For the text-containing cell, return its midpoint in [X, Y] coordinate format. 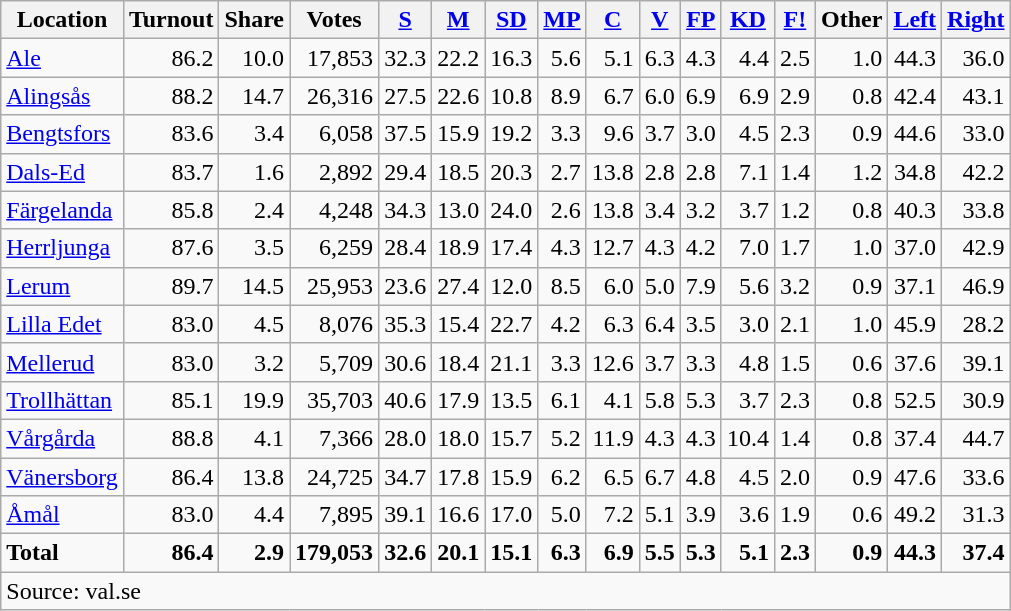
8.5 [562, 286]
14.7 [254, 96]
Trollhättan [62, 400]
Lerum [62, 286]
Votes [334, 20]
V [660, 20]
Bengtsfors [62, 134]
12.7 [612, 248]
22.7 [512, 324]
24,725 [334, 477]
37.5 [406, 134]
7.1 [748, 172]
6.4 [660, 324]
34.3 [406, 210]
8,076 [334, 324]
19.2 [512, 134]
8.9 [562, 96]
5.2 [562, 438]
22.6 [458, 96]
22.2 [458, 58]
FP [700, 20]
44.6 [915, 134]
17,853 [334, 58]
35,703 [334, 400]
13.0 [458, 210]
13.5 [512, 400]
7,895 [334, 515]
28.4 [406, 248]
6.2 [562, 477]
Other [851, 20]
7,366 [334, 438]
Vårgårda [62, 438]
C [612, 20]
36.0 [976, 58]
10.0 [254, 58]
37.1 [915, 286]
2.1 [794, 324]
35.3 [406, 324]
Färgelanda [62, 210]
37.0 [915, 248]
26,316 [334, 96]
18.4 [458, 362]
5.5 [660, 553]
85.8 [171, 210]
2.0 [794, 477]
24.0 [512, 210]
Left [915, 20]
11.9 [612, 438]
33.6 [976, 477]
1.7 [794, 248]
9.6 [612, 134]
27.5 [406, 96]
7.9 [700, 286]
2.4 [254, 210]
3.9 [700, 515]
28.2 [976, 324]
15.4 [458, 324]
20.1 [458, 553]
44.7 [976, 438]
83.7 [171, 172]
6.5 [612, 477]
89.7 [171, 286]
16.6 [458, 515]
Ale [62, 58]
15.7 [512, 438]
2,892 [334, 172]
16.3 [512, 58]
M [458, 20]
37.6 [915, 362]
MP [562, 20]
33.0 [976, 134]
42.2 [976, 172]
17.0 [512, 515]
SD [512, 20]
32.6 [406, 553]
Share [254, 20]
30.6 [406, 362]
18.0 [458, 438]
7.2 [612, 515]
Turnout [171, 20]
Dals-Ed [62, 172]
46.9 [976, 286]
4,248 [334, 210]
27.4 [458, 286]
3.6 [748, 515]
88.8 [171, 438]
1.9 [794, 515]
F! [794, 20]
17.8 [458, 477]
49.2 [915, 515]
1.6 [254, 172]
Right [976, 20]
Location [62, 20]
5,709 [334, 362]
83.6 [171, 134]
88.2 [171, 96]
179,053 [334, 553]
30.9 [976, 400]
42.9 [976, 248]
Source: val.se [506, 591]
40.3 [915, 210]
34.8 [915, 172]
5.8 [660, 400]
25,953 [334, 286]
10.8 [512, 96]
43.1 [976, 96]
52.5 [915, 400]
1.5 [794, 362]
2.6 [562, 210]
18.5 [458, 172]
Mellerud [62, 362]
18.9 [458, 248]
Total [62, 553]
2.7 [562, 172]
Herrljunga [62, 248]
86.2 [171, 58]
12.6 [612, 362]
28.0 [406, 438]
Alingsås [62, 96]
Vänersborg [62, 477]
21.1 [512, 362]
Lilla Edet [62, 324]
42.4 [915, 96]
2.5 [794, 58]
14.5 [254, 286]
6,259 [334, 248]
17.9 [458, 400]
87.6 [171, 248]
S [406, 20]
19.9 [254, 400]
KD [748, 20]
Åmål [62, 515]
31.3 [976, 515]
45.9 [915, 324]
47.6 [915, 477]
32.3 [406, 58]
23.6 [406, 286]
6.1 [562, 400]
17.4 [512, 248]
20.3 [512, 172]
29.4 [406, 172]
10.4 [748, 438]
12.0 [512, 286]
33.8 [976, 210]
7.0 [748, 248]
34.7 [406, 477]
6,058 [334, 134]
40.6 [406, 400]
15.1 [512, 553]
85.1 [171, 400]
